Extract the [X, Y] coordinate from the center of the cell holding the provided text.  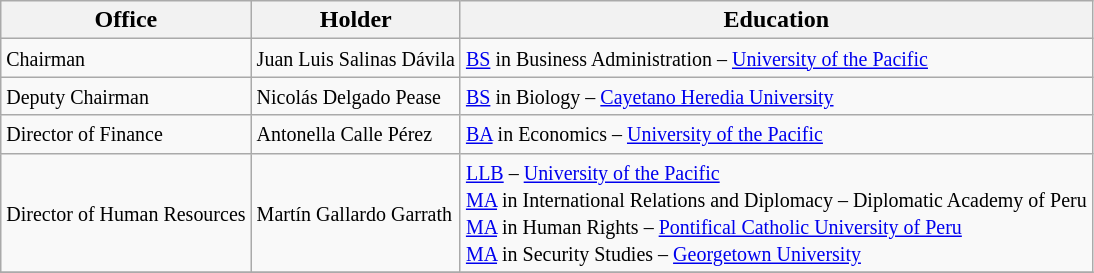
Chairman [126, 58]
Deputy Chairman [126, 96]
Holder [356, 20]
BS in Business Administration – University of the Pacific [776, 58]
Antonella Calle Pérez [356, 134]
Nicolás Delgado Pease [356, 96]
Office [126, 20]
Director of Finance [126, 134]
BA in Economics – University of the Pacific [776, 134]
Education [776, 20]
BS in Biology – Cayetano Heredia University [776, 96]
Martín Gallardo Garrath [356, 212]
Director of Human Resources [126, 212]
Juan Luis Salinas Dávila [356, 58]
